Determine the (X, Y) coordinate at the center of the cell enclosing the given text.  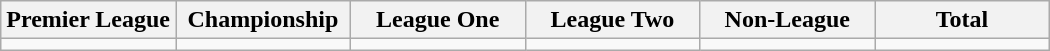
League One (438, 20)
Championship (264, 20)
Total (962, 20)
League Two (612, 20)
Non-League (788, 20)
Premier League (88, 20)
